Return (x, y) of the center of cell containing provided text 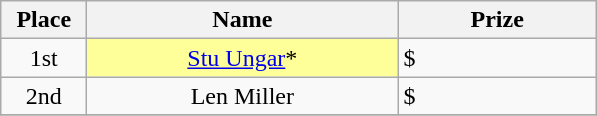
Stu Ungar* (242, 58)
Len Miller (242, 96)
Prize (498, 20)
Place (44, 20)
Name (242, 20)
2nd (44, 96)
1st (44, 58)
